Identify which cell holds the provided text, then report its (X, Y) central coordinate. 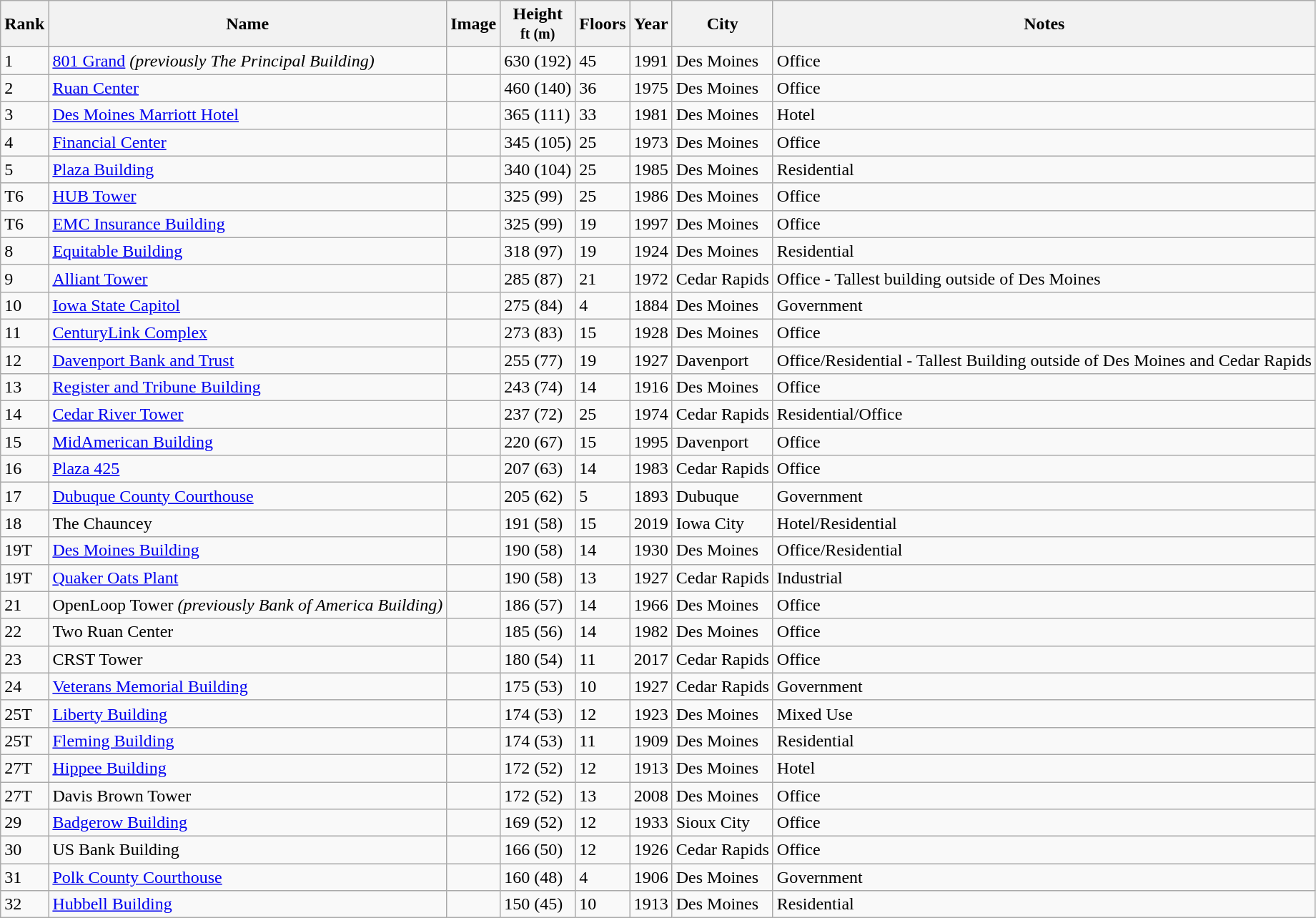
1916 (650, 388)
Hotel/Residential (1044, 523)
220 (67) (538, 442)
Image (473, 24)
1986 (650, 197)
1893 (650, 496)
23 (24, 659)
630 (192) (538, 61)
1930 (650, 551)
1983 (650, 469)
1974 (650, 415)
1906 (650, 877)
275 (84) (538, 305)
32 (24, 904)
Heightft (m) (538, 24)
1972 (650, 278)
Dubuque (722, 496)
150 (45) (538, 904)
2008 (650, 796)
185 (56) (538, 632)
175 (53) (538, 686)
1928 (650, 332)
Office/Residential (1044, 551)
45 (603, 61)
Dubuque County Courthouse (247, 496)
180 (54) (538, 659)
169 (52) (538, 823)
Residential/Office (1044, 415)
Badgerow Building (247, 823)
1926 (650, 850)
24 (24, 686)
1981 (650, 115)
1985 (650, 169)
2019 (650, 523)
1924 (650, 251)
Sioux City (722, 823)
Notes (1044, 24)
OpenLoop Tower (previously Bank of America Building) (247, 605)
237 (72) (538, 415)
MidAmerican Building (247, 442)
1997 (650, 224)
EMC Insurance Building (247, 224)
1973 (650, 142)
160 (48) (538, 877)
Plaza Building (247, 169)
1884 (650, 305)
29 (24, 823)
1 (24, 61)
205 (62) (538, 496)
18 (24, 523)
CenturyLink Complex (247, 332)
255 (77) (538, 360)
1991 (650, 61)
1975 (650, 88)
Davis Brown Tower (247, 796)
Rank (24, 24)
33 (603, 115)
318 (97) (538, 251)
36 (603, 88)
Fleming Building (247, 741)
Polk County Courthouse (247, 877)
Financial Center (247, 142)
1966 (650, 605)
801 Grand (previously The Principal Building) (247, 61)
Cedar River Tower (247, 415)
8 (24, 251)
16 (24, 469)
340 (104) (538, 169)
Year (650, 24)
HUB Tower (247, 197)
Register and Tribune Building (247, 388)
2 (24, 88)
Des Moines Building (247, 551)
365 (111) (538, 115)
1909 (650, 741)
City (722, 24)
Des Moines Marriott Hotel (247, 115)
Iowa State Capitol (247, 305)
166 (50) (538, 850)
Veterans Memorial Building (247, 686)
Iowa City (722, 523)
22 (24, 632)
9 (24, 278)
Quaker Oats Plant (247, 578)
1995 (650, 442)
Plaza 425 (247, 469)
460 (140) (538, 88)
Liberty Building (247, 714)
Alliant Tower (247, 278)
345 (105) (538, 142)
CRST Tower (247, 659)
Two Ruan Center (247, 632)
The Chauncey (247, 523)
Industrial (1044, 578)
2017 (650, 659)
US Bank Building (247, 850)
1923 (650, 714)
3 (24, 115)
30 (24, 850)
Hippee Building (247, 768)
Floors (603, 24)
Office - Tallest building outside of Des Moines (1044, 278)
Office/Residential - Tallest Building outside of Des Moines and Cedar Rapids (1044, 360)
Name (247, 24)
17 (24, 496)
Equitable Building (247, 251)
243 (74) (538, 388)
207 (63) (538, 469)
Hubbell Building (247, 904)
31 (24, 877)
1982 (650, 632)
Davenport Bank and Trust (247, 360)
273 (83) (538, 332)
Ruan Center (247, 88)
285 (87) (538, 278)
191 (58) (538, 523)
Mixed Use (1044, 714)
186 (57) (538, 605)
1933 (650, 823)
